Capture the cell that displays the provided text and extract its (X, Y) central coordinate. 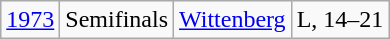
L, 14–21 (340, 20)
Wittenberg (233, 20)
1973 (30, 20)
Semifinals (117, 20)
